Detect which cell encompasses the target text, then output its [X, Y] center coordinate. 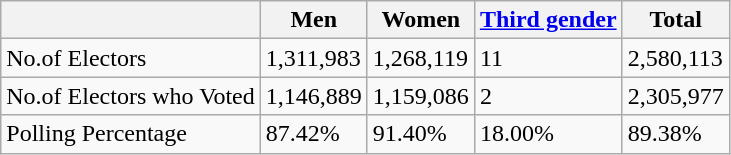
No.of Electors who Voted [130, 96]
1,146,889 [314, 96]
89.38% [676, 134]
Polling Percentage [130, 134]
87.42% [314, 134]
2,580,113 [676, 58]
Men [314, 20]
2 [548, 96]
1,311,983 [314, 58]
Total [676, 20]
1,268,119 [420, 58]
No.of Electors [130, 58]
11 [548, 58]
Women [420, 20]
91.40% [420, 134]
1,159,086 [420, 96]
18.00% [548, 134]
2,305,977 [676, 96]
Third gender [548, 20]
